Output the (X, Y) coordinate of the center of the cell containing the given text.  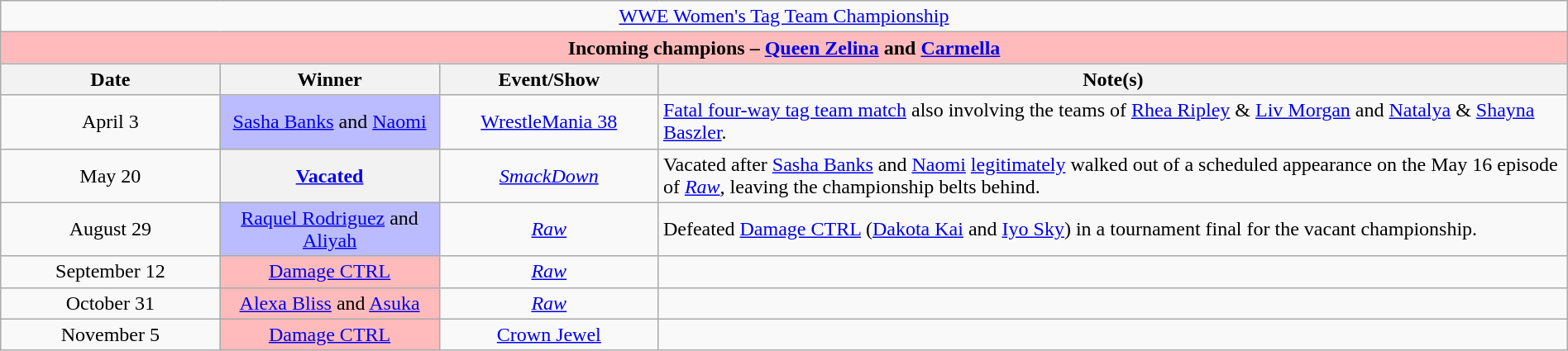
Vacated (329, 175)
Date (111, 79)
Incoming champions – Queen Zelina and Carmella (784, 48)
Alexa Bliss and Asuka (329, 303)
Crown Jewel (549, 334)
October 31 (111, 303)
Raquel Rodriguez and Aliyah (329, 230)
May 20 (111, 175)
April 3 (111, 122)
September 12 (111, 272)
WrestleMania 38 (549, 122)
August 29 (111, 230)
Defeated Damage CTRL (Dakota Kai and Iyo Sky) in a tournament final for the vacant championship. (1113, 230)
WWE Women's Tag Team Championship (784, 17)
Sasha Banks and Naomi (329, 122)
Event/Show (549, 79)
SmackDown (549, 175)
Winner (329, 79)
Note(s) (1113, 79)
Fatal four-way tag team match also involving the teams of Rhea Ripley & Liv Morgan and Natalya & Shayna Baszler. (1113, 122)
November 5 (111, 334)
